Identify which cell holds the provided text, then report its (x, y) central coordinate. 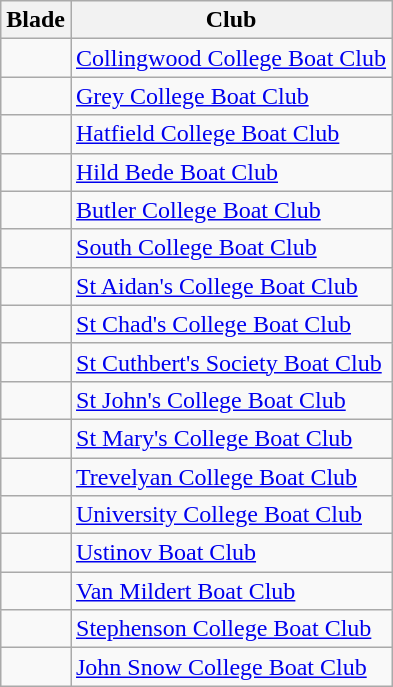
Blade (36, 20)
St Cuthbert's Society Boat Club (230, 362)
Collingwood College Boat Club (230, 58)
Hatfield College Boat Club (230, 134)
Hild Bede Boat Club (230, 172)
Trevelyan College Boat Club (230, 477)
Ustinov Boat Club (230, 553)
St Mary's College Boat Club (230, 438)
Grey College Boat Club (230, 96)
Stephenson College Boat Club (230, 629)
University College Boat Club (230, 515)
St Aidan's College Boat Club (230, 286)
Club (230, 20)
Butler College Boat Club (230, 210)
John Snow College Boat Club (230, 667)
Van Mildert Boat Club (230, 591)
South College Boat Club (230, 248)
St John's College Boat Club (230, 400)
St Chad's College Boat Club (230, 324)
